Extract the (x, y) coordinate from the center of the cell holding the provided text.  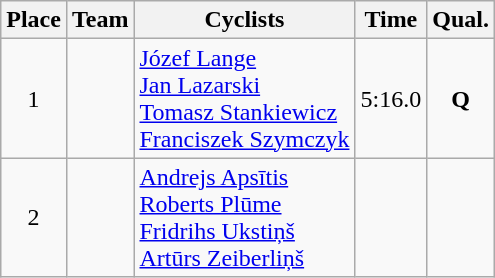
Cyclists (244, 20)
Team (100, 20)
Józef Lange Jan Lazarski Tomasz Stankiewicz Franciszek Szymczyk (244, 98)
Q (461, 98)
Time (391, 20)
Qual. (461, 20)
1 (34, 98)
Andrejs Apsītis Roberts Plūme Fridrihs Ukstiņš Artūrs Zeiberliņš (244, 218)
Place (34, 20)
2 (34, 218)
5:16.0 (391, 98)
